Return the (x, y) coordinate for the center point of the cell that contains the specified text.  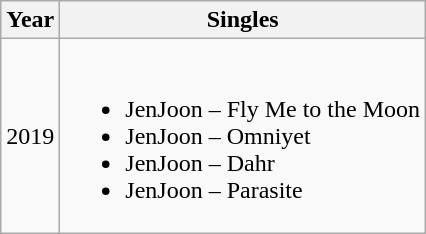
JenJoon – Fly Me to the MoonJenJoon – OmniyetJenJoon – DahrJenJoon – Parasite (243, 136)
Year (30, 20)
Singles (243, 20)
2019 (30, 136)
